Return the (X, Y) coordinate for the center point of the cell that contains the specified text.  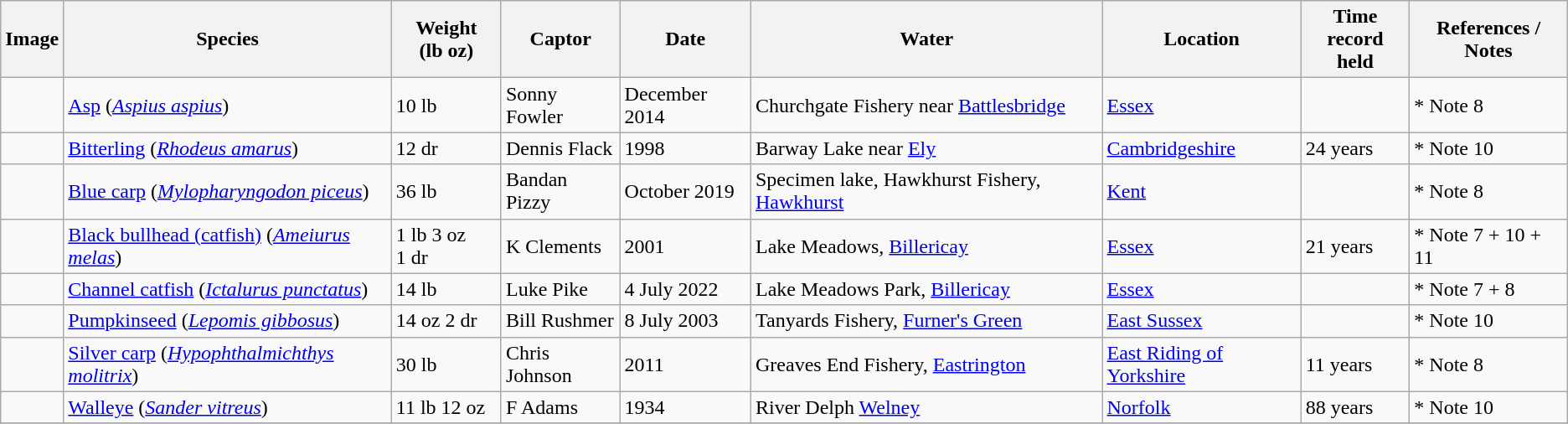
Bandan Pizzy (560, 191)
12 dr (446, 148)
Asp (Aspius aspius) (228, 106)
Lake Meadows, Billericay (926, 246)
Image (32, 39)
11 years (1355, 364)
October 2019 (685, 191)
Bill Rushmer (560, 321)
Species (228, 39)
1934 (685, 407)
Barway Lake near Ely (926, 148)
8 July 2003 (685, 321)
Tanyards Fishery, Furner's Green (926, 321)
Lake Meadows Park, Billericay (926, 289)
Date (685, 39)
4 July 2022 (685, 289)
1998 (685, 148)
24 years (1355, 148)
Chris Johnson (560, 364)
Water (926, 39)
Specimen lake, Hawkhurst Fishery, Hawkhurst (926, 191)
10 lb (446, 106)
88 years (1355, 407)
East Sussex (1201, 321)
Pumpkinseed (Lepomis gibbosus) (228, 321)
2001 (685, 246)
1 lb 3 oz 1 dr (446, 246)
Dennis Flack (560, 148)
Cambridgeshire (1201, 148)
Weight(lb oz) (446, 39)
East Riding of Yorkshire (1201, 364)
Churchgate Fishery near Battlesbridge (926, 106)
2011 (685, 364)
F Adams (560, 407)
Time recordheld (1355, 39)
Captor (560, 39)
Greaves End Fishery, Eastrington (926, 364)
36 lb (446, 191)
K Clements (560, 246)
Channel catfish (Ictalurus punctatus) (228, 289)
14 oz 2 dr (446, 321)
14 lb (446, 289)
Blue carp (Mylopharyngodon piceus) (228, 191)
11 lb 12 oz (446, 407)
Bitterling (Rhodeus amarus) (228, 148)
Silver carp (Hypophthalmichthys molitrix) (228, 364)
30 lb (446, 364)
21 years (1355, 246)
* Note 7 + 8 (1488, 289)
Kent (1201, 191)
Black bullhead (catfish) (Ameiurus melas) (228, 246)
December 2014 (685, 106)
Location (1201, 39)
Sonny Fowler (560, 106)
Luke Pike (560, 289)
River Delph Welney (926, 407)
References / Notes (1488, 39)
Walleye (Sander vitreus) (228, 407)
* Note 7 + 10 + 11 (1488, 246)
Norfolk (1201, 407)
